Return [x, y] of the center of cell containing provided text 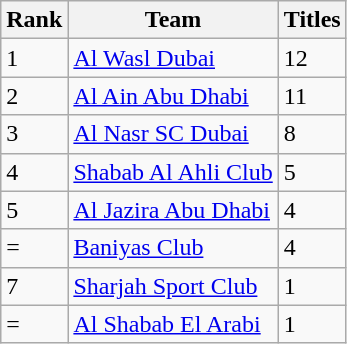
Rank [34, 20]
Al Jazira Abu Dhabi [173, 210]
Al Wasl Dubai [173, 58]
Team [173, 20]
11 [312, 96]
Titles [312, 20]
Al Nasr SC Dubai [173, 134]
Baniyas Club [173, 248]
Sharjah Sport Club [173, 286]
8 [312, 134]
Al Ain Abu Dhabi [173, 96]
2 [34, 96]
12 [312, 58]
3 [34, 134]
7 [34, 286]
Al Shabab El Arabi [173, 324]
Shabab Al Ahli Club [173, 172]
